From the cell containing the given text, extract its center point as [X, Y] coordinate. 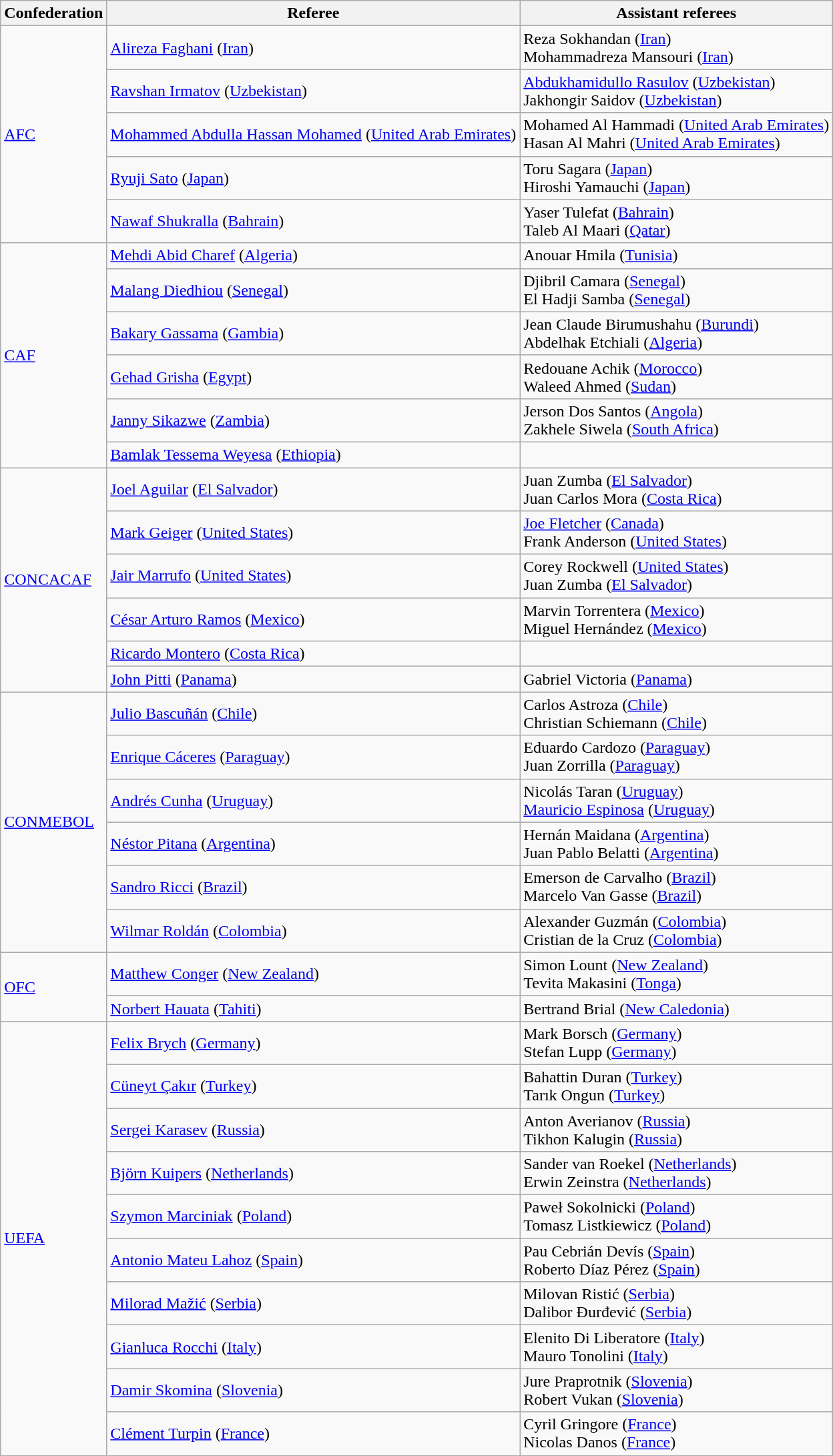
Enrique Cáceres (Paraguay) [314, 757]
Mohamed Al Hammadi (United Arab Emirates)Hasan Al Mahri (United Arab Emirates) [677, 135]
Redouane Achik (Morocco)Waleed Ahmed (Sudan) [677, 376]
Bertrand Brial (New Caledonia) [677, 1008]
Szymon Marciniak (Poland) [314, 1217]
Pau Cebrián Devís (Spain)Roberto Díaz Pérez (Spain) [677, 1260]
Reza Sokhandan (Iran)Mohammadreza Mansouri (Iran) [677, 48]
Damir Skomina (Slovenia) [314, 1391]
Norbert Hauata (Tahiti) [314, 1008]
Gabriel Victoria (Panama) [677, 679]
UEFA [53, 1238]
Sandro Ricci (Brazil) [314, 887]
Juan Zumba (El Salvador)Juan Carlos Mora (Costa Rica) [677, 488]
Ryuji Sato (Japan) [314, 177]
CAF [53, 355]
Julio Bascuñán (Chile) [314, 714]
Bamlak Tessema Weyesa (Ethiopia) [314, 454]
AFC [53, 135]
John Pitti (Panama) [314, 679]
Bakary Gassama (Gambia) [314, 334]
Gianluca Rocchi (Italy) [314, 1347]
Milovan Ristić (Serbia)Dalibor Đurđević (Serbia) [677, 1304]
Cyril Gringore (France)Nicolas Danos (France) [677, 1433]
Nicolás Taran (Uruguay)Mauricio Espinosa (Uruguay) [677, 801]
Simon Lount (New Zealand)Tevita Makasini (Tonga) [677, 974]
Antonio Mateu Lahoz (Spain) [314, 1260]
Anton Averianov (Russia)Tikhon Kalugin (Russia) [677, 1129]
Gehad Grisha (Egypt) [314, 376]
Alexander Guzmán (Colombia)Cristian de la Cruz (Colombia) [677, 930]
Emerson de Carvalho (Brazil)Marcelo Van Gasse (Brazil) [677, 887]
Matthew Conger (New Zealand) [314, 974]
Eduardo Cardozo (Paraguay)Juan Zorrilla (Paraguay) [677, 757]
Sergei Karasev (Russia) [314, 1129]
Ricardo Montero (Costa Rica) [314, 654]
César Arturo Ramos (Mexico) [314, 619]
Milorad Mažić (Serbia) [314, 1304]
Jair Marrufo (United States) [314, 577]
Jean Claude Birumushahu (Burundi)Abdelhak Etchiali (Algeria) [677, 334]
Paweł Sokolnicki (Poland)Tomasz Listkiewicz (Poland) [677, 1217]
CONCACAF [53, 579]
Malang Diedhiou (Senegal) [314, 290]
Felix Brych (Germany) [314, 1042]
Jure Praprotnik (Slovenia)Robert Vukan (Slovenia) [677, 1391]
Nawaf Shukralla (Bahrain) [314, 222]
Djibril Camara (Senegal)El Hadji Samba (Senegal) [677, 290]
Mark Geiger (United States) [314, 532]
Clément Turpin (France) [314, 1433]
Mohammed Abdulla Hassan Mohamed (United Arab Emirates) [314, 135]
Wilmar Roldán (Colombia) [314, 930]
Assistant referees [677, 13]
Hernán Maidana (Argentina)Juan Pablo Belatti (Argentina) [677, 843]
Referee [314, 13]
Néstor Pitana (Argentina) [314, 843]
Björn Kuipers (Netherlands) [314, 1173]
Jerson Dos Santos (Angola)Zakhele Siwela (South Africa) [677, 420]
OFC [53, 986]
Elenito Di Liberatore (Italy)Mauro Tonolini (Italy) [677, 1347]
Marvin Torrentera (Mexico)Miguel Hernández (Mexico) [677, 619]
Toru Sagara (Japan)Hiroshi Yamauchi (Japan) [677, 177]
Sander van Roekel (Netherlands)Erwin Zeinstra (Netherlands) [677, 1173]
CONMEBOL [53, 822]
Joe Fletcher (Canada)Frank Anderson (United States) [677, 532]
Bahattin Duran (Turkey)Tarık Ongun (Turkey) [677, 1086]
Yaser Tulefat (Bahrain)Taleb Al Maari (Qatar) [677, 222]
Janny Sikazwe (Zambia) [314, 420]
Mark Borsch (Germany)Stefan Lupp (Germany) [677, 1042]
Confederation [53, 13]
Corey Rockwell (United States)Juan Zumba (El Salvador) [677, 577]
Ravshan Irmatov (Uzbekistan) [314, 91]
Joel Aguilar (El Salvador) [314, 488]
Anouar Hmila (Tunisia) [677, 256]
Andrés Cunha (Uruguay) [314, 801]
Cüneyt Çakır (Turkey) [314, 1086]
Alireza Faghani (Iran) [314, 48]
Mehdi Abid Charef (Algeria) [314, 256]
Abdukhamidullo Rasulov (Uzbekistan)Jakhongir Saidov (Uzbekistan) [677, 91]
Carlos Astroza (Chile)Christian Schiemann (Chile) [677, 714]
